Find where the given text appears and provide that cell's center as [x, y] coordinate. 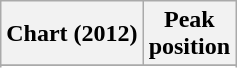
Chart (2012) [72, 34]
Peakposition [189, 34]
